Return (x, y) of the center of cell containing provided text 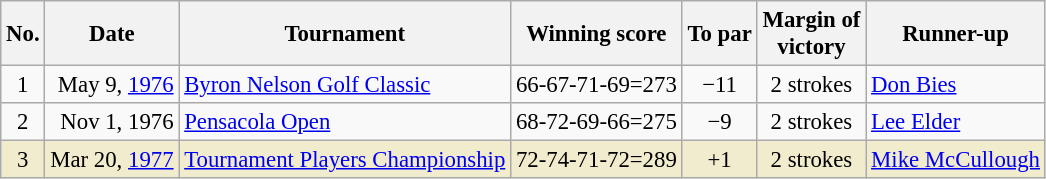
Mike McCullough (956, 160)
May 9, 1976 (112, 85)
Lee Elder (956, 122)
Tournament Players Championship (345, 160)
Pensacola Open (345, 122)
Nov 1, 1976 (112, 122)
Don Bies (956, 85)
Mar 20, 1977 (112, 160)
66-67-71-69=273 (597, 85)
72-74-71-72=289 (597, 160)
Winning score (597, 34)
Margin ofvictory (812, 34)
−9 (720, 122)
68-72-69-66=275 (597, 122)
3 (23, 160)
Runner-up (956, 34)
No. (23, 34)
−11 (720, 85)
Byron Nelson Golf Classic (345, 85)
Tournament (345, 34)
To par (720, 34)
2 (23, 122)
+1 (720, 160)
1 (23, 85)
Date (112, 34)
